Extract the [x, y] coordinate from the center of the cell holding the provided text.  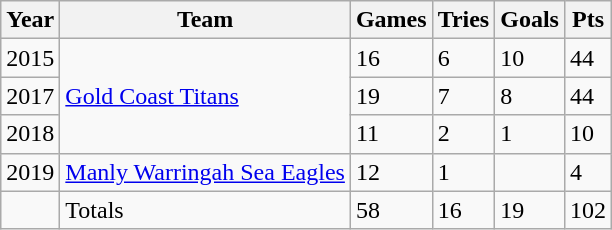
2018 [30, 134]
58 [391, 210]
Goals [530, 20]
12 [391, 172]
4 [588, 172]
Manly Warringah Sea Eagles [206, 172]
Year [30, 20]
Games [391, 20]
8 [530, 96]
2019 [30, 172]
2015 [30, 58]
Tries [464, 20]
6 [464, 58]
Pts [588, 20]
2017 [30, 96]
2 [464, 134]
Gold Coast Titans [206, 96]
Totals [206, 210]
Team [206, 20]
11 [391, 134]
102 [588, 210]
7 [464, 96]
